Determine the (x, y) coordinate at the center of the cell enclosing the given text.  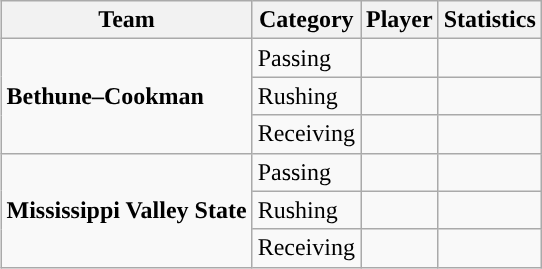
Mississippi Valley State (126, 210)
Player (399, 20)
Category (306, 20)
Statistics (490, 20)
Bethune–Cookman (126, 96)
Team (126, 20)
